Output the [x, y] coordinate of the center of the cell containing the given text.  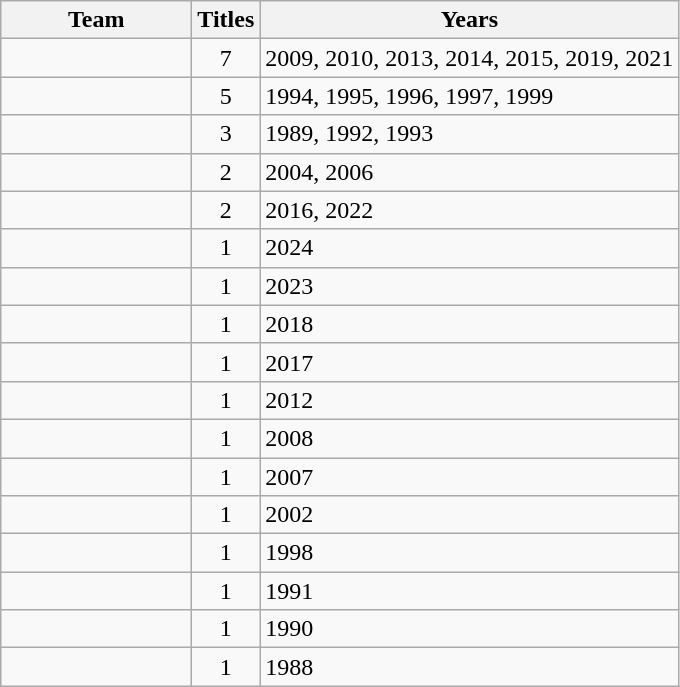
1994, 1995, 1996, 1997, 1999 [470, 96]
2009, 2010, 2013, 2014, 2015, 2019, 2021 [470, 58]
2016, 2022 [470, 210]
3 [226, 134]
2007 [470, 477]
2008 [470, 438]
2023 [470, 286]
2012 [470, 400]
2017 [470, 362]
1998 [470, 553]
Years [470, 20]
Team [96, 20]
5 [226, 96]
2018 [470, 324]
1988 [470, 667]
2004, 2006 [470, 172]
2024 [470, 248]
1989, 1992, 1993 [470, 134]
2002 [470, 515]
7 [226, 58]
Titles [226, 20]
1990 [470, 629]
1991 [470, 591]
